Output the [x, y] coordinate of the center of the cell containing the given text.  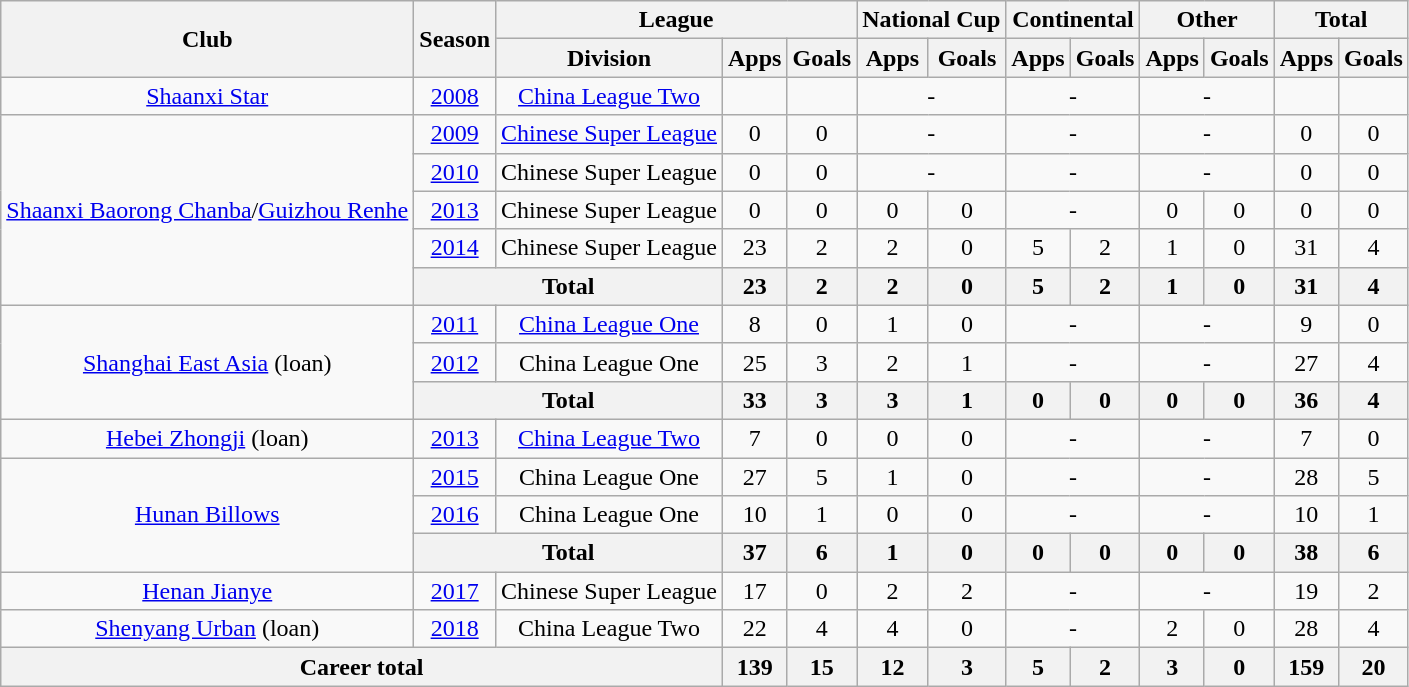
33 [755, 400]
2008 [455, 96]
22 [755, 629]
37 [755, 553]
15 [822, 667]
25 [755, 362]
Club [208, 39]
38 [1306, 553]
League [676, 20]
Henan Jianye [208, 591]
Division [610, 58]
Hunan Billows [208, 515]
8 [755, 324]
2011 [455, 324]
2010 [455, 172]
2015 [455, 477]
Career total [362, 667]
36 [1306, 400]
17 [755, 591]
2009 [455, 134]
Shanghai East Asia (loan) [208, 362]
National Cup [932, 20]
Shaanxi Baorong Chanba/Guizhou Renhe [208, 210]
Season [455, 39]
20 [1374, 667]
2014 [455, 248]
2016 [455, 515]
2018 [455, 629]
2012 [455, 362]
Hebei Zhongji (loan) [208, 438]
159 [1306, 667]
Shenyang Urban (loan) [208, 629]
9 [1306, 324]
139 [755, 667]
Shaanxi Star [208, 96]
19 [1306, 591]
12 [893, 667]
Other [1207, 20]
Continental [1073, 20]
2017 [455, 591]
